Locate the cell with the specified text and output its (X, Y) center coordinate. 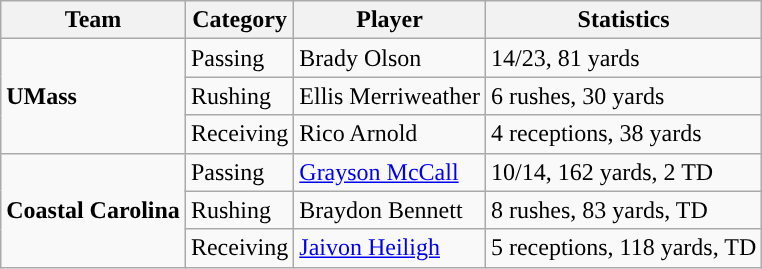
14/23, 81 yards (623, 58)
Jaivon Heiligh (390, 248)
Braydon Bennett (390, 210)
Brady Olson (390, 58)
6 rushes, 30 yards (623, 96)
Ellis Merriweather (390, 96)
10/14, 162 yards, 2 TD (623, 172)
Grayson McCall (390, 172)
Statistics (623, 20)
UMass (94, 96)
Team (94, 20)
Coastal Carolina (94, 210)
5 receptions, 118 yards, TD (623, 248)
Rico Arnold (390, 134)
4 receptions, 38 yards (623, 134)
8 rushes, 83 yards, TD (623, 210)
Player (390, 20)
Category (239, 20)
